Return [x, y] of the center of cell containing provided text 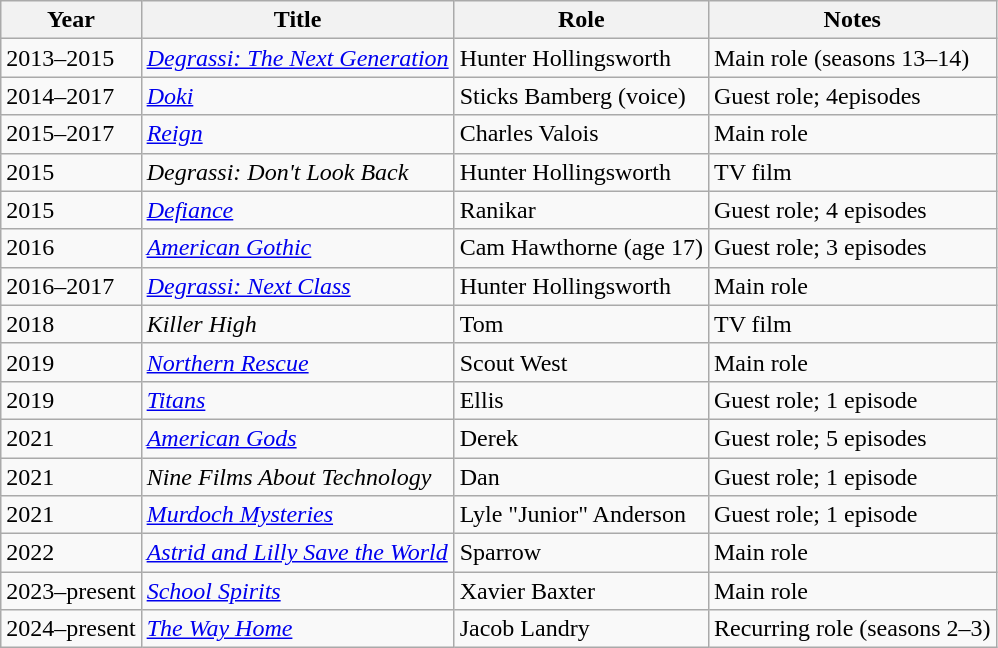
2015–2017 [71, 134]
Cam Hawthorne (age 17) [581, 248]
2013–2015 [71, 58]
Role [581, 20]
2016 [71, 248]
Title [298, 20]
Scout West [581, 362]
Doki [298, 96]
2024–present [71, 629]
Ranikar [581, 210]
Lyle "Junior" Anderson [581, 515]
Guest role; 3 episodes [852, 248]
The Way Home [298, 629]
Dan [581, 477]
2022 [71, 553]
2023–present [71, 591]
School Spirits [298, 591]
Astrid and Lilly Save the World [298, 553]
Year [71, 20]
Northern Rescue [298, 362]
Nine Films About Technology [298, 477]
Ellis [581, 400]
Murdoch Mysteries [298, 515]
2016–2017 [71, 286]
2018 [71, 324]
Tom [581, 324]
Xavier Baxter [581, 591]
Guest role; 4 episodes [852, 210]
Notes [852, 20]
Guest role; 5 episodes [852, 438]
Defiance [298, 210]
Main role (seasons 13–14) [852, 58]
Sparrow [581, 553]
American Gothic [298, 248]
Titans [298, 400]
Charles Valois [581, 134]
Degrassi: Next Class [298, 286]
Killer High [298, 324]
Reign [298, 134]
Degrassi: Don't Look Back [298, 172]
Degrassi: The Next Generation [298, 58]
American Gods [298, 438]
Sticks Bamberg (voice) [581, 96]
2014–2017 [71, 96]
Guest role; 4episodes [852, 96]
Recurring role (seasons 2–3) [852, 629]
Derek [581, 438]
Jacob Landry [581, 629]
